Output the [x, y] coordinate of the center of the cell containing the given text.  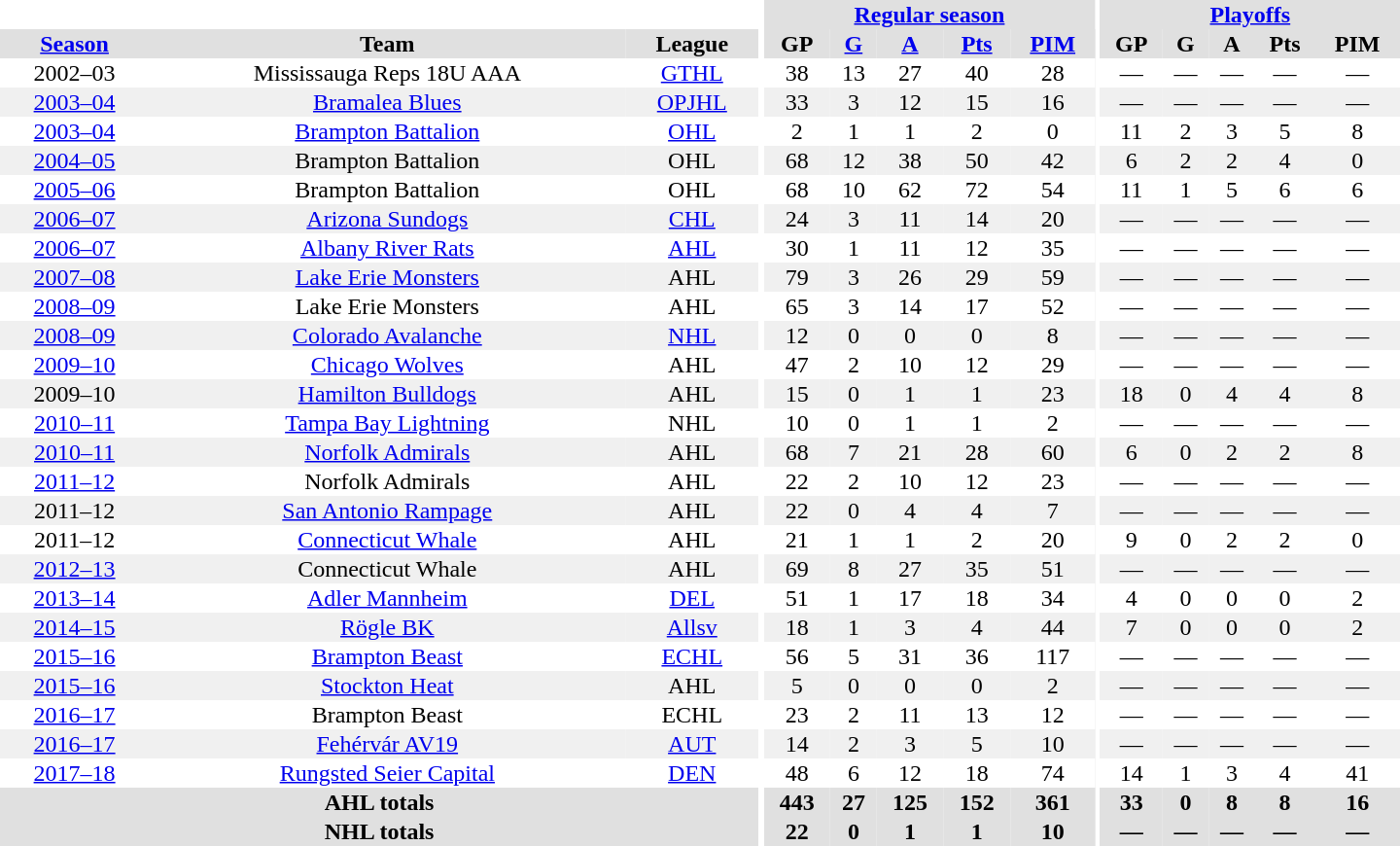
Regular season [929, 15]
42 [1052, 160]
74 [1052, 773]
41 [1357, 773]
62 [910, 190]
2017–18 [74, 773]
Chicago Wolves [387, 365]
69 [797, 569]
Bramalea Blues [387, 102]
50 [976, 160]
72 [976, 190]
Hamilton Bulldogs [387, 394]
36 [976, 656]
Team [387, 44]
24 [797, 219]
Season [74, 44]
OPJHL [692, 102]
NHL totals [379, 831]
Playoffs [1250, 15]
AUT [692, 744]
65 [797, 306]
44 [1052, 627]
Albany River Rats [387, 248]
DEL [692, 598]
52 [1052, 306]
2005–06 [74, 190]
59 [1052, 277]
2012–13 [74, 569]
117 [1052, 656]
CHL [692, 219]
56 [797, 656]
Allsv [692, 627]
2002–03 [74, 73]
443 [797, 802]
Mississauga Reps 18U AAA [387, 73]
48 [797, 773]
9 [1132, 540]
League [692, 44]
GTHL [692, 73]
Rungsted Seier Capital [387, 773]
26 [910, 277]
34 [1052, 598]
361 [1052, 802]
Tampa Bay Lightning [387, 423]
AHL totals [379, 802]
Rögle BK [387, 627]
40 [976, 73]
2007–08 [74, 277]
Adler Mannheim [387, 598]
31 [910, 656]
San Antonio Rampage [387, 511]
54 [1052, 190]
Arizona Sundogs [387, 219]
125 [910, 802]
2004–05 [74, 160]
DEN [692, 773]
2014–15 [74, 627]
60 [1052, 452]
152 [976, 802]
47 [797, 365]
2013–14 [74, 598]
Colorado Avalanche [387, 335]
Stockton Heat [387, 686]
Fehérvár AV19 [387, 744]
30 [797, 248]
79 [797, 277]
